Find where the given text appears and provide that cell's center as [X, Y] coordinate. 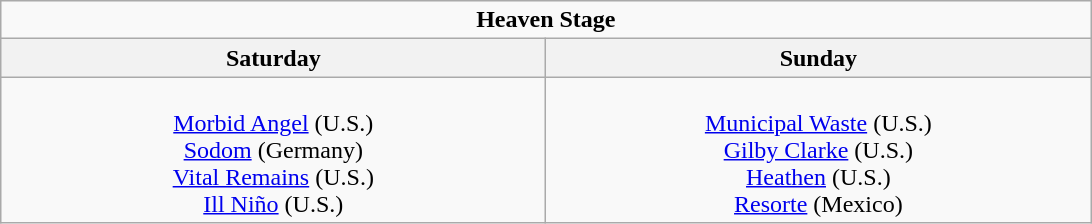
Saturday [274, 58]
Sunday [818, 58]
Heaven Stage [546, 20]
Municipal Waste (U.S.) Gilby Clarke (U.S.) Heathen (U.S.) Resorte (Mexico) [818, 150]
Morbid Angel (U.S.) Sodom (Germany) Vital Remains (U.S.) Ill Niño (U.S.) [274, 150]
